Locate the cell with the specified text and output its [X, Y] center coordinate. 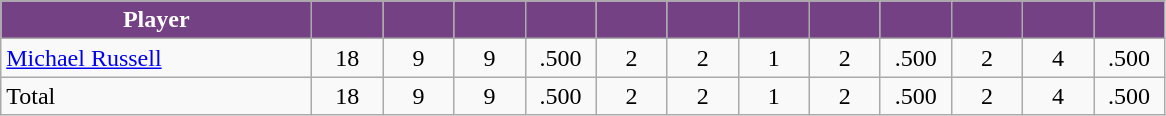
Michael Russell [156, 58]
Player [156, 20]
Total [156, 96]
